Find where the given text appears and provide that cell's center as (x, y) coordinate. 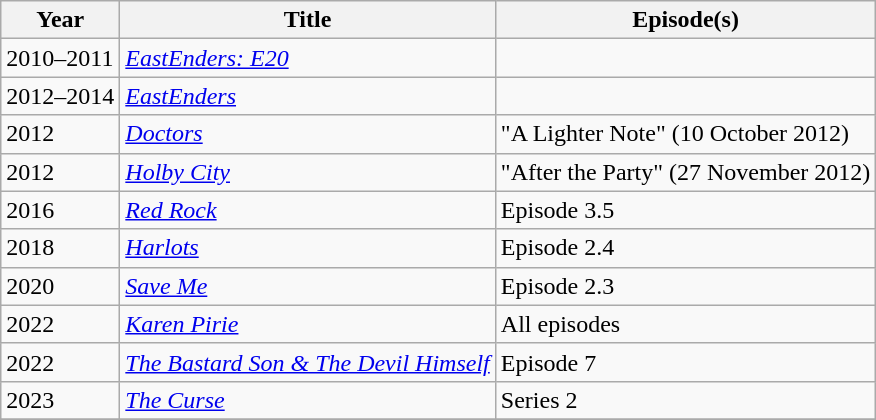
Red Rock (308, 210)
Holby City (308, 172)
The Curse (308, 400)
2012–2014 (60, 96)
Save Me (308, 286)
EastEnders (308, 96)
2010–2011 (60, 58)
2023 (60, 400)
2018 (60, 248)
Episode 2.3 (686, 286)
Episode 2.4 (686, 248)
Episode 3.5 (686, 210)
Harlots (308, 248)
Episode(s) (686, 20)
Series 2 (686, 400)
Year (60, 20)
All episodes (686, 324)
The Bastard Son & The Devil Himself (308, 362)
Title (308, 20)
Episode 7 (686, 362)
2020 (60, 286)
Karen Pirie (308, 324)
Doctors (308, 134)
2016 (60, 210)
"A Lighter Note" (10 October 2012) (686, 134)
"After the Party" (27 November 2012) (686, 172)
EastEnders: E20 (308, 58)
